Extract the [X, Y] coordinate from the center of the cell holding the provided text.  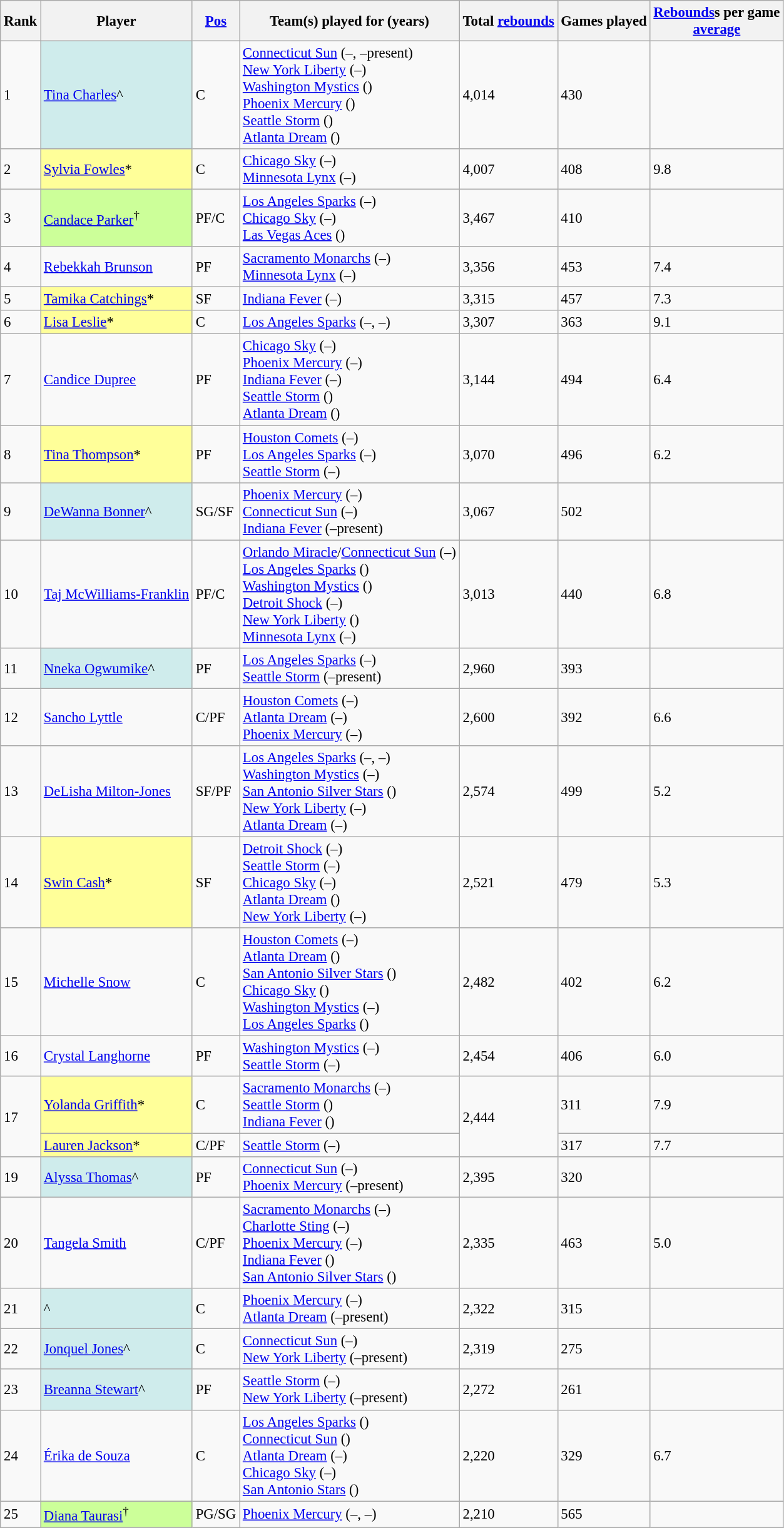
6.4 [717, 380]
Orlando Miracle/Connecticut Sun (–)Los Angeles Sparks ()Washington Mystics ()Detroit Shock (–)New York Liberty ()Minnesota Lynx (–) [350, 594]
Indiana Fever (–) [350, 299]
Los Angeles Sparks (–, –)Washington Mystics (–)San Antonio Silver Stars ()New York Liberty (–)Atlanta Dream (–) [350, 792]
9.8 [717, 169]
Houston Comets (–)Atlanta Dream ()San Antonio Silver Stars ()Chicago Sky ()Washington Mystics (–)Los Angeles Sparks () [350, 982]
2,220 [508, 1455]
9.1 [717, 322]
499 [604, 792]
Crystal Langhorne [116, 1056]
13 [21, 792]
2 [21, 169]
11 [21, 668]
565 [604, 1514]
1 [21, 95]
2,482 [508, 982]
7.4 [717, 267]
Team(s) played for (years) [350, 21]
9 [21, 511]
Seattle Storm (–) [350, 1146]
2,319 [508, 1349]
463 [604, 1243]
2,574 [508, 792]
410 [604, 218]
392 [604, 717]
Candice Dupree [116, 380]
12 [21, 717]
Reboundss per gameaverage [717, 21]
502 [604, 511]
2,272 [508, 1390]
408 [604, 169]
SF/PF [215, 792]
430 [604, 95]
Sancho Lyttle [116, 717]
3,315 [508, 299]
24 [21, 1455]
453 [604, 267]
3 [21, 218]
8 [21, 454]
Phoenix Mercury (–)Atlanta Dream (–present) [350, 1309]
311 [604, 1105]
Phoenix Mercury (–)Connecticut Sun (–)Indiana Fever (–present) [350, 511]
Taj McWilliams-Franklin [116, 594]
2,454 [508, 1056]
Lisa Leslie* [116, 322]
Chicago Sky (–)Phoenix Mercury (–)Indiana Fever (–)Seattle Storm ()Atlanta Dream () [350, 380]
Candace Parker† [116, 218]
3,307 [508, 322]
3,070 [508, 454]
275 [604, 1349]
457 [604, 299]
DeLisha Milton-Jones [116, 792]
15 [21, 982]
Seattle Storm (–)New York Liberty (–present) [350, 1390]
4,007 [508, 169]
2,444 [508, 1116]
17 [21, 1116]
6.7 [717, 1455]
496 [604, 454]
2,322 [508, 1309]
23 [21, 1390]
2,600 [508, 717]
315 [604, 1309]
Player [116, 21]
Houston Comets (–)Los Angeles Sparks (–)Seattle Storm (–) [350, 454]
3,467 [508, 218]
6 [21, 322]
Lauren Jackson* [116, 1146]
Rebekkah Brunson [116, 267]
3,144 [508, 380]
2,210 [508, 1514]
19 [21, 1178]
6.0 [717, 1056]
Rank [21, 21]
Jonquel Jones^ [116, 1349]
10 [21, 594]
5.0 [717, 1243]
Total rebounds [508, 21]
494 [604, 380]
Yolanda Griffith* [116, 1105]
2,960 [508, 668]
7 [21, 380]
5 [21, 299]
Los Angeles Sparks (–)Chicago Sky (–)Las Vegas Aces () [350, 218]
5.2 [717, 792]
7.3 [717, 299]
479 [604, 882]
16 [21, 1056]
402 [604, 982]
20 [21, 1243]
Connecticut Sun (–)Phoenix Mercury (–present) [350, 1178]
7.9 [717, 1105]
Los Angeles Sparks ()Connecticut Sun ()Atlanta Dream (–)Chicago Sky (–)San Antonio Stars () [350, 1455]
DeWanna Bonner^ [116, 511]
Connecticut Sun (–, –present)New York Liberty (–)Washington Mystics ()Phoenix Mercury ()Seattle Storm ()Atlanta Dream () [350, 95]
Sacramento Monarchs (–)Minnesota Lynx (–) [350, 267]
Tamika Catchings* [116, 299]
Tina Charles^ [116, 95]
Detroit Shock (–)Seattle Storm (–)Chicago Sky (–)Atlanta Dream ()New York Liberty (–) [350, 882]
Phoenix Mercury (–, –) [350, 1514]
2,521 [508, 882]
Swin Cash* [116, 882]
Sacramento Monarchs (–)Charlotte Sting (–)Phoenix Mercury (–)Indiana Fever ()San Antonio Silver Stars () [350, 1243]
3,013 [508, 594]
329 [604, 1455]
4 [21, 267]
393 [604, 668]
PG/SG [215, 1514]
320 [604, 1178]
2,335 [508, 1243]
Tina Thompson* [116, 454]
3,067 [508, 511]
^ [116, 1309]
Sylvia Fowles* [116, 169]
22 [21, 1349]
Los Angeles Sparks (–, –) [350, 322]
317 [604, 1146]
Connecticut Sun (–)New York Liberty (–present) [350, 1349]
25 [21, 1514]
Washington Mystics (–)Seattle Storm (–) [350, 1056]
Diana Taurasi† [116, 1514]
Houston Comets (–)Atlanta Dream (–)Phoenix Mercury (–) [350, 717]
261 [604, 1390]
4,014 [508, 95]
Sacramento Monarchs (–)Seattle Storm ()Indiana Fever () [350, 1105]
6.6 [717, 717]
440 [604, 594]
21 [21, 1309]
2,395 [508, 1178]
14 [21, 882]
Chicago Sky (–)Minnesota Lynx (–) [350, 169]
Alyssa Thomas^ [116, 1178]
Tangela Smith [116, 1243]
7.7 [717, 1146]
Games played [604, 21]
5.3 [717, 882]
SG/SF [215, 511]
Michelle Snow [116, 982]
Pos [215, 21]
406 [604, 1056]
6.8 [717, 594]
Los Angeles Sparks (–)Seattle Storm (–present) [350, 668]
3,356 [508, 267]
363 [604, 322]
Érika de Souza [116, 1455]
Breanna Stewart^ [116, 1390]
Nneka Ogwumike^ [116, 668]
